Output the [x, y] coordinate of the center of the cell containing the given text.  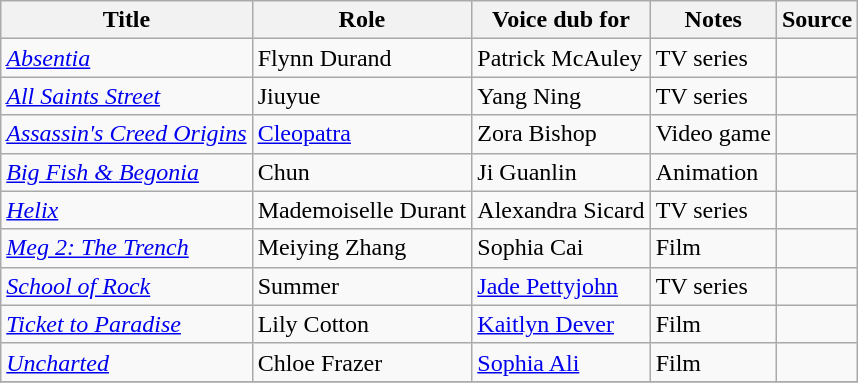
Alexandra Sicard [561, 210]
Yang Ning [561, 96]
Source [816, 20]
Title [126, 20]
Sophia Cai [561, 248]
Ticket to Paradise [126, 324]
Jiuyue [362, 96]
Video game [713, 134]
Meiying Zhang [362, 248]
Big Fish & Begonia [126, 172]
Mademoiselle Durant [362, 210]
Meg 2: The Trench [126, 248]
Animation [713, 172]
Kaitlyn Dever [561, 324]
Role [362, 20]
Zora Bishop [561, 134]
Helix [126, 210]
Jade Pettyjohn [561, 286]
Chloe Frazer [362, 362]
Sophia Ali [561, 362]
Absentia [126, 58]
All Saints Street [126, 96]
Flynn Durand [362, 58]
Uncharted [126, 362]
Summer [362, 286]
School of Rock [126, 286]
Voice dub for [561, 20]
Lily Cotton [362, 324]
Assassin's Creed Origins [126, 134]
Notes [713, 20]
Cleopatra [362, 134]
Patrick McAuley [561, 58]
Chun [362, 172]
Ji Guanlin [561, 172]
